Locate the cell with the specified text and output its (X, Y) center coordinate. 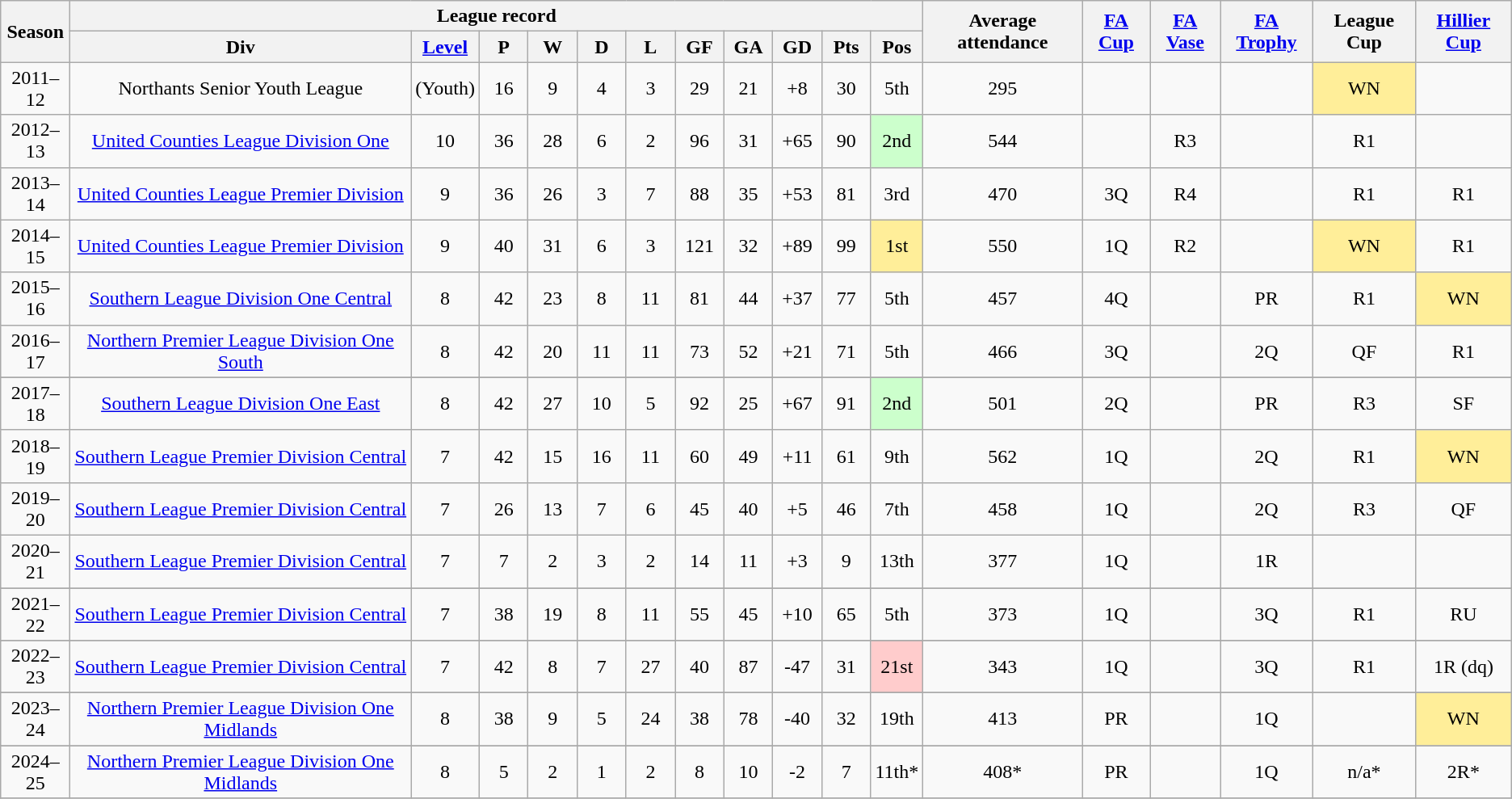
457 (1003, 299)
GF (699, 47)
52 (748, 351)
2019–20 (36, 509)
-47 (798, 667)
W (552, 47)
+11 (798, 456)
20 (552, 351)
2014–15 (36, 246)
D (603, 47)
295 (1003, 89)
Level (446, 47)
2022–23 (36, 667)
Southern League Division One Central (241, 299)
46 (846, 509)
90 (846, 141)
91 (846, 404)
Southern League Division One East (241, 404)
71 (846, 351)
562 (1003, 456)
44 (748, 299)
88 (699, 194)
21 (748, 89)
n/a* (1363, 772)
United Counties League Division One (241, 141)
3rd (897, 194)
21st (897, 667)
L (651, 47)
2018–19 (36, 456)
25 (748, 404)
Pos (897, 47)
19th (897, 719)
470 (1003, 194)
-2 (798, 772)
GA (748, 47)
League Cup (1363, 32)
73 (699, 351)
99 (846, 246)
49 (748, 456)
501 (1003, 404)
2011–12 (36, 89)
544 (1003, 141)
GD (798, 47)
2020–21 (36, 561)
78 (748, 719)
FA Cup (1116, 32)
League record (497, 16)
61 (846, 456)
121 (699, 246)
+10 (798, 614)
(Youth) (446, 89)
P (504, 47)
1R (1266, 561)
2013–14 (36, 194)
Northern Premier League Division One South (241, 351)
96 (699, 141)
Div (241, 47)
408* (1003, 772)
458 (1003, 509)
14 (699, 561)
4Q (1116, 299)
2021–22 (36, 614)
Pts (846, 47)
1st (897, 246)
35 (748, 194)
92 (699, 404)
11th* (897, 772)
377 (1003, 561)
2R* (1464, 772)
4 (603, 89)
+8 (798, 89)
FA Trophy (1266, 32)
+67 (798, 404)
+89 (798, 246)
2016–17 (36, 351)
29 (699, 89)
55 (699, 614)
2012–13 (36, 141)
Season (36, 32)
413 (1003, 719)
FA Vase (1186, 32)
15 (552, 456)
+53 (798, 194)
28 (552, 141)
-40 (798, 719)
24 (651, 719)
2024–25 (36, 772)
SF (1464, 404)
+5 (798, 509)
+21 (798, 351)
7th (897, 509)
343 (1003, 667)
+65 (798, 141)
30 (846, 89)
1R (dq) (1464, 667)
Northants Senior Youth League (241, 89)
2015–16 (36, 299)
466 (1003, 351)
2023–24 (36, 719)
19 (552, 614)
60 (699, 456)
RU (1464, 614)
13 (552, 509)
87 (748, 667)
9th (897, 456)
Hillier Cup (1464, 32)
+37 (798, 299)
77 (846, 299)
373 (1003, 614)
2017–18 (36, 404)
65 (846, 614)
23 (552, 299)
1 (603, 772)
13th (897, 561)
+3 (798, 561)
R4 (1186, 194)
Average attendance (1003, 32)
550 (1003, 246)
R2 (1186, 246)
